Return the [X, Y] coordinate for the center point of the cell that contains the specified text.  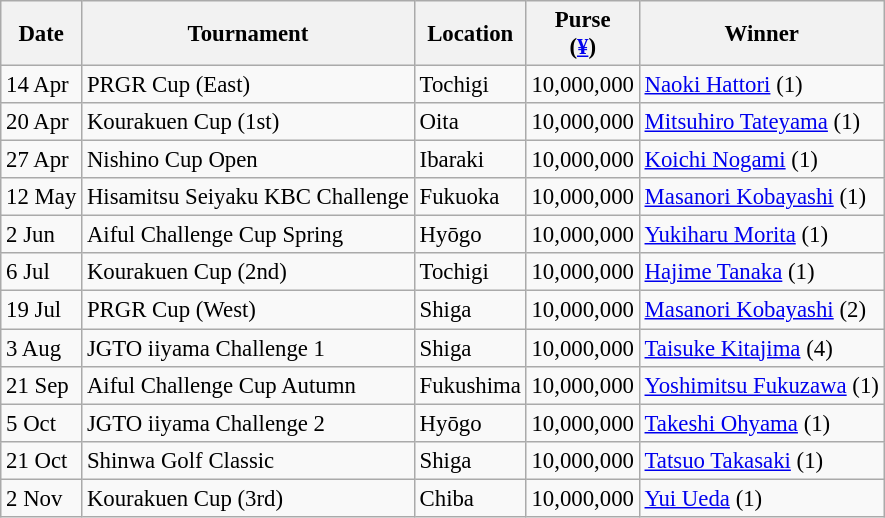
21 Sep [42, 385]
Kourakuen Cup (1st) [248, 122]
Masanori Kobayashi (1) [762, 197]
Masanori Kobayashi (2) [762, 310]
20 Apr [42, 122]
Date [42, 34]
Ibaraki [470, 160]
Aiful Challenge Cup Spring [248, 235]
Hisamitsu Seiyaku KBC Challenge [248, 197]
Fukuoka [470, 197]
6 Jul [42, 273]
Taisuke Kitajima (4) [762, 348]
JGTO iiyama Challenge 2 [248, 423]
PRGR Cup (West) [248, 310]
Oita [470, 122]
Aiful Challenge Cup Autumn [248, 385]
Takeshi Ohyama (1) [762, 423]
Naoki Hattori (1) [762, 85]
5 Oct [42, 423]
27 Apr [42, 160]
19 Jul [42, 310]
JGTO iiyama Challenge 1 [248, 348]
21 Oct [42, 460]
Yoshimitsu Fukuzawa (1) [762, 385]
Yui Ueda (1) [762, 498]
14 Apr [42, 85]
Nishino Cup Open [248, 160]
12 May [42, 197]
Kourakuen Cup (3rd) [248, 498]
Mitsuhiro Tateyama (1) [762, 122]
Fukushima [470, 385]
Winner [762, 34]
Hajime Tanaka (1) [762, 273]
Yukiharu Morita (1) [762, 235]
Kourakuen Cup (2nd) [248, 273]
2 Nov [42, 498]
Purse(¥) [582, 34]
Tatsuo Takasaki (1) [762, 460]
Shinwa Golf Classic [248, 460]
Chiba [470, 498]
Tournament [248, 34]
PRGR Cup (East) [248, 85]
Koichi Nogami (1) [762, 160]
3 Aug [42, 348]
Location [470, 34]
2 Jun [42, 235]
